Provide the [X, Y] coordinate of the cell's center where the given text is located.  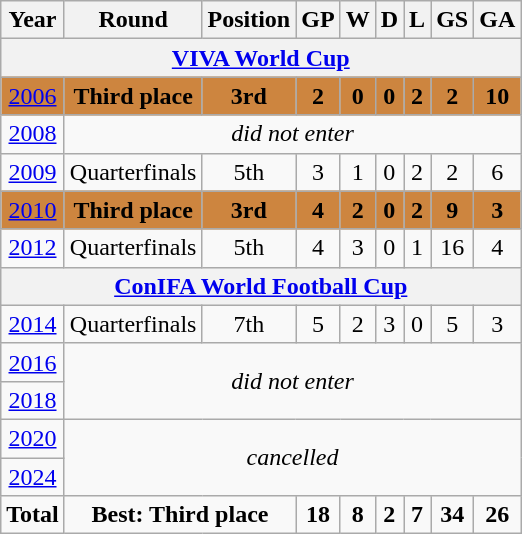
L [418, 20]
2018 [33, 400]
Year [33, 20]
cancelled [292, 457]
2016 [33, 362]
2012 [33, 248]
10 [498, 96]
GP [318, 20]
16 [452, 248]
2008 [33, 134]
6 [498, 172]
Total [33, 515]
Position [249, 20]
2009 [33, 172]
7th [249, 324]
2024 [33, 477]
ConIFA World Football Cup [261, 286]
2010 [33, 210]
Round [133, 20]
2006 [33, 96]
D [389, 20]
9 [452, 210]
34 [452, 515]
18 [318, 515]
W [358, 20]
26 [498, 515]
7 [418, 515]
Best: Third place [180, 515]
GA [498, 20]
GS [452, 20]
2014 [33, 324]
2020 [33, 438]
8 [358, 515]
VIVA World Cup [261, 58]
